Provide the (x, y) coordinate of the cell's center where the given text is located.  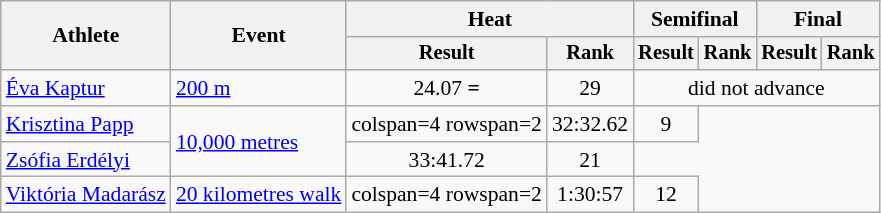
Heat (490, 19)
Viktória Madarász (86, 195)
did not advance (756, 88)
Event (259, 36)
10,000 metres (259, 142)
Athlete (86, 36)
1:30:57 (590, 195)
20 kilometres walk (259, 195)
29 (590, 88)
Éva Kaptur (86, 88)
32:32.62 (590, 124)
21 (590, 160)
33:41.72 (446, 160)
9 (666, 124)
Semifinal (694, 19)
24.07 = (446, 88)
Zsófia Erdélyi (86, 160)
200 m (259, 88)
Final (818, 19)
12 (666, 195)
Krisztina Papp (86, 124)
